Detect which cell encompasses the target text, then output its [x, y] center coordinate. 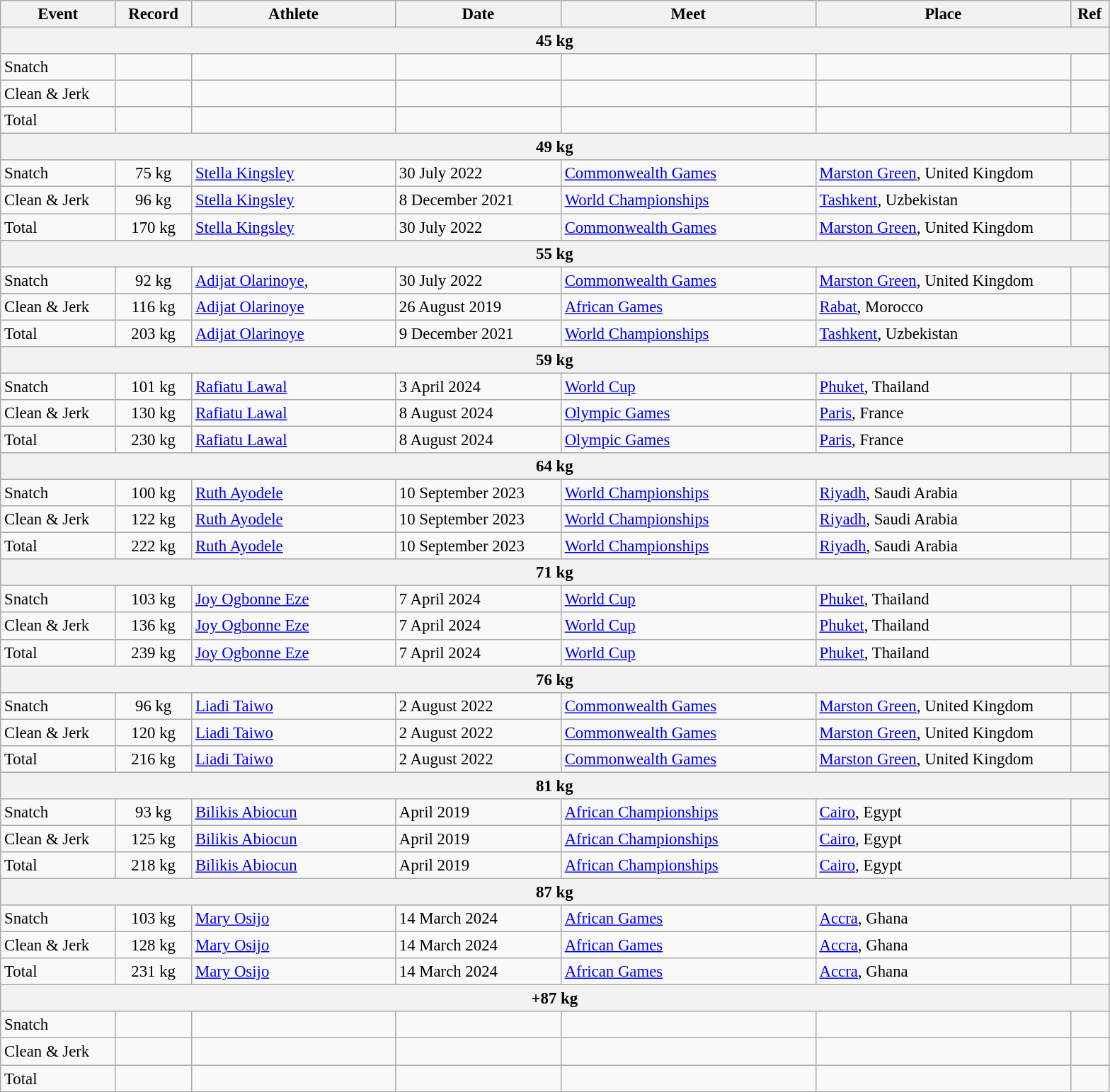
Athlete [294, 14]
170 kg [154, 227]
218 kg [154, 866]
8 December 2021 [478, 200]
136 kg [154, 626]
+87 kg [555, 999]
122 kg [154, 519]
87 kg [555, 892]
Date [478, 14]
216 kg [154, 759]
128 kg [154, 946]
230 kg [154, 439]
222 kg [154, 546]
Adijat Olarinoye, [294, 280]
Meet [688, 14]
81 kg [555, 786]
100 kg [154, 493]
55 kg [555, 253]
231 kg [154, 972]
130 kg [154, 413]
49 kg [555, 147]
75 kg [154, 173]
26 August 2019 [478, 306]
3 April 2024 [478, 386]
Record [154, 14]
120 kg [154, 732]
Rabat, Morocco [943, 306]
239 kg [154, 653]
71 kg [555, 573]
Event [58, 14]
101 kg [154, 386]
59 kg [555, 360]
45 kg [555, 41]
Ref [1089, 14]
125 kg [154, 839]
64 kg [555, 466]
116 kg [154, 306]
92 kg [154, 280]
Place [943, 14]
76 kg [555, 679]
9 December 2021 [478, 333]
203 kg [154, 333]
93 kg [154, 812]
